Return the (x, y) coordinate for the center point of the cell that contains the specified text.  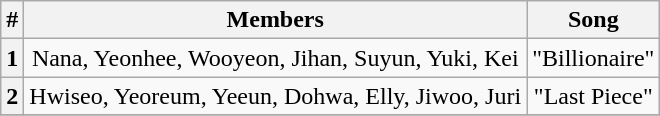
# (12, 20)
Hwiseo, Yeoreum, Yeeun, Dohwa, Elly, Jiwoo, Juri (276, 96)
Song (594, 20)
2 (12, 96)
Nana, Yeonhee, Wooyeon, Jihan, Suyun, Yuki, Kei (276, 58)
"Last Piece" (594, 96)
1 (12, 58)
Members (276, 20)
"Billionaire" (594, 58)
